Scan for the cell matching the given text and deliver its [x, y] coordinate at center. 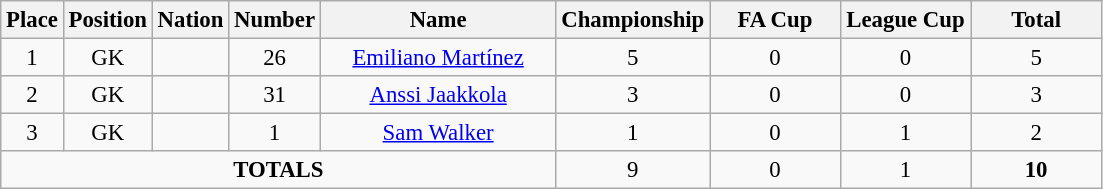
Sam Walker [438, 133]
Place [32, 20]
Championship [633, 20]
League Cup [906, 20]
31 [275, 95]
Number [275, 20]
10 [1036, 170]
Emiliano Martínez [438, 58]
Position [108, 20]
FA Cup [776, 20]
26 [275, 58]
TOTALS [278, 170]
9 [633, 170]
Nation [190, 20]
Anssi Jaakkola [438, 95]
Name [438, 20]
Total [1036, 20]
